Detect which cell encompasses the target text, then output its [X, Y] center coordinate. 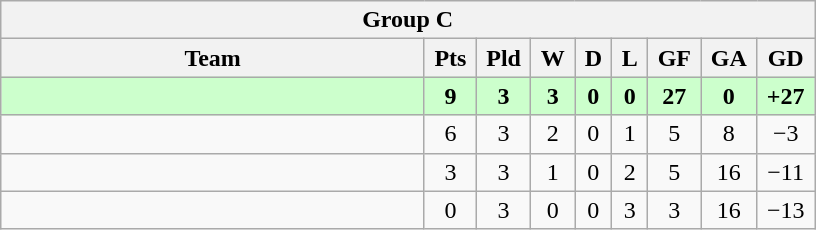
GA [729, 58]
W [553, 58]
+27 [786, 96]
9 [450, 96]
Pts [450, 58]
GD [786, 58]
GF [674, 58]
−3 [786, 134]
−13 [786, 210]
Pld [504, 58]
−11 [786, 172]
27 [674, 96]
8 [729, 134]
L [630, 58]
Group C [408, 20]
D [594, 58]
Team [213, 58]
6 [450, 134]
